Find where the given text appears and provide that cell's center as [x, y] coordinate. 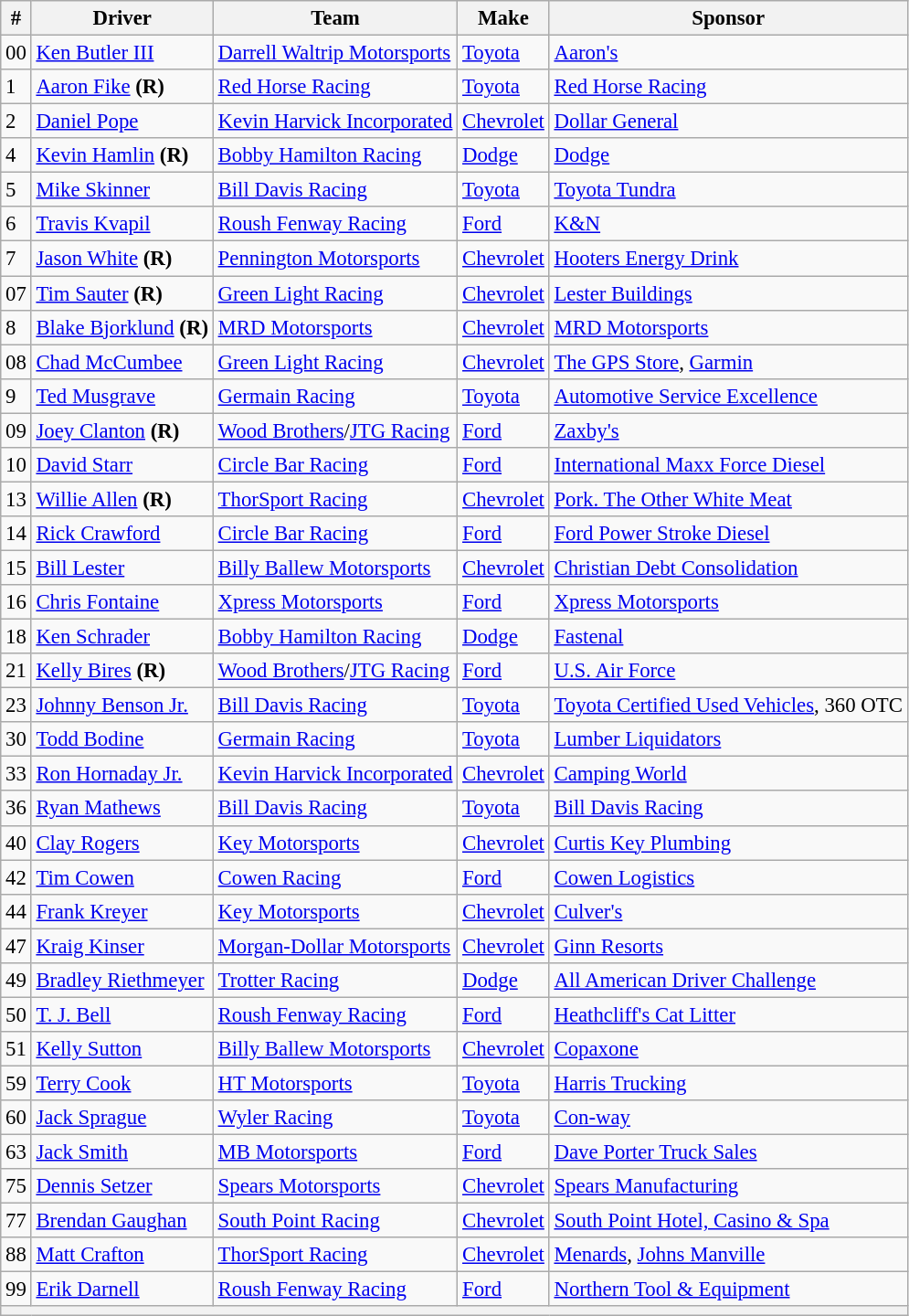
Toyota Tundra [728, 190]
Pork. The Other White Meat [728, 499]
77 [16, 1221]
Kelly Sutton [122, 1049]
36 [16, 809]
Fastenal [728, 637]
49 [16, 981]
63 [16, 1152]
40 [16, 843]
18 [16, 637]
Chad McCumbee [122, 362]
88 [16, 1255]
HT Motorsports [334, 1083]
International Maxx Force Diesel [728, 465]
75 [16, 1186]
Sponsor [728, 18]
7 [16, 259]
Kraig Kinser [122, 946]
Jack Smith [122, 1152]
8 [16, 327]
Blake Bjorklund (R) [122, 327]
Mike Skinner [122, 190]
Bill Lester [122, 568]
Ted Musgrave [122, 396]
Willie Allen (R) [122, 499]
Curtis Key Plumbing [728, 843]
Menards, Johns Manville [728, 1255]
Travis Kvapil [122, 224]
33 [16, 774]
Rick Crawford [122, 534]
K&N [728, 224]
9 [16, 396]
Camping World [728, 774]
Harris Trucking [728, 1083]
14 [16, 534]
6 [16, 224]
Lester Buildings [728, 293]
Morgan-Dollar Motorsports [334, 946]
2 [16, 122]
Northern Tool & Equipment [728, 1289]
1 [16, 87]
47 [16, 946]
Dave Porter Truck Sales [728, 1152]
Zaxby's [728, 430]
10 [16, 465]
Hooters Energy Drink [728, 259]
Ron Hornaday Jr. [122, 774]
21 [16, 671]
44 [16, 911]
Ginn Resorts [728, 946]
Joey Clanton (R) [122, 430]
Darrell Waltrip Motorsports [334, 53]
99 [16, 1289]
5 [16, 190]
Heathcliff's Cat Litter [728, 1014]
Terry Cook [122, 1083]
The GPS Store, Garmin [728, 362]
07 [16, 293]
South Point Hotel, Casino & Spa [728, 1221]
4 [16, 155]
Tim Cowen [122, 877]
Spears Manufacturing [728, 1186]
Dennis Setzer [122, 1186]
Todd Bodine [122, 739]
Lumber Liquidators [728, 739]
Pennington Motorsports [334, 259]
Aaron's [728, 53]
15 [16, 568]
Bradley Riethmeyer [122, 981]
MB Motorsports [334, 1152]
# [16, 18]
Team [334, 18]
Copaxone [728, 1049]
Automotive Service Excellence [728, 396]
Ken Butler III [122, 53]
Erik Darnell [122, 1289]
Matt Crafton [122, 1255]
00 [16, 53]
Culver's [728, 911]
Daniel Pope [122, 122]
David Starr [122, 465]
60 [16, 1118]
Wyler Racing [334, 1118]
Aaron Fike (R) [122, 87]
Ford Power Stroke Diesel [728, 534]
Cowen Racing [334, 877]
U.S. Air Force [728, 671]
Spears Motorsports [334, 1186]
Johnny Benson Jr. [122, 706]
Christian Debt Consolidation [728, 568]
Driver [122, 18]
Cowen Logistics [728, 877]
51 [16, 1049]
Toyota Certified Used Vehicles, 360 OTC [728, 706]
Jason White (R) [122, 259]
13 [16, 499]
Kevin Hamlin (R) [122, 155]
Tim Sauter (R) [122, 293]
50 [16, 1014]
30 [16, 739]
Make [503, 18]
08 [16, 362]
Kelly Bires (R) [122, 671]
Chris Fontaine [122, 602]
Trotter Racing [334, 981]
Ken Schrader [122, 637]
Clay Rogers [122, 843]
Con-way [728, 1118]
All American Driver Challenge [728, 981]
42 [16, 877]
16 [16, 602]
T. J. Bell [122, 1014]
Dollar General [728, 122]
Frank Kreyer [122, 911]
Ryan Mathews [122, 809]
59 [16, 1083]
09 [16, 430]
Jack Sprague [122, 1118]
Brendan Gaughan [122, 1221]
South Point Racing [334, 1221]
23 [16, 706]
